Return (x, y) of the center of cell containing provided text 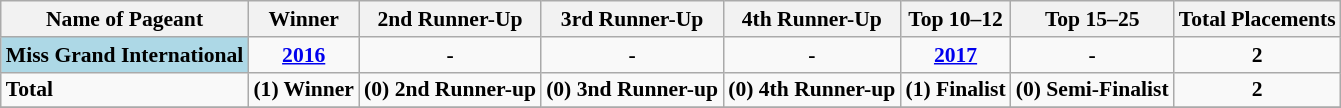
2017 (955, 55)
Winner (304, 19)
Top 15–25 (1092, 19)
(0) 2nd Runner-up (450, 90)
(0) 3nd Runner-up (632, 90)
Name of Pageant (125, 19)
3rd Runner-Up (632, 19)
2016 (304, 55)
2nd Runner-Up (450, 19)
(0) 4th Runner-up (812, 90)
Miss Grand International (125, 55)
(1) Finalist (955, 90)
(1) Winner (304, 90)
(0) Semi-Finalist (1092, 90)
4th Runner-Up (812, 19)
Top 10–12 (955, 19)
Total (125, 90)
Total Placements (1258, 19)
